Determine the [X, Y] coordinate at the center of the cell enclosing the given text.  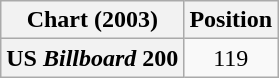
US Billboard 200 [92, 58]
Chart (2003) [92, 20]
Position [231, 20]
119 [231, 58]
